Provide the (x, y) coordinate of the cell's center where the given text is located.  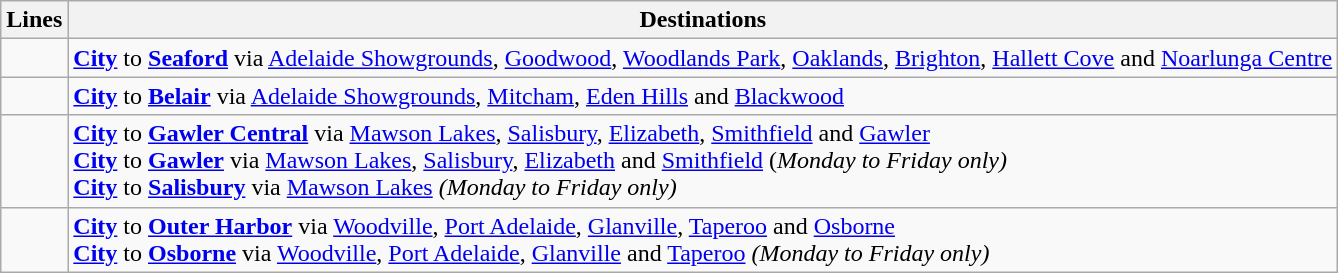
City to Seaford via Adelaide Showgrounds, Goodwood, Woodlands Park, Oaklands, Brighton, Hallett Cove and Noarlunga Centre (703, 58)
Lines (34, 20)
Destinations (703, 20)
City to Belair via Adelaide Showgrounds, Mitcham, Eden Hills and Blackwood (703, 96)
